Return [x, y] of the center of cell containing provided text 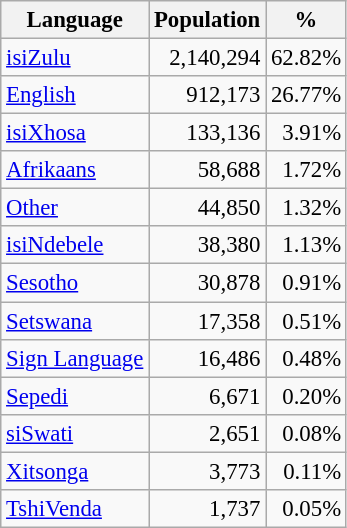
Population [208, 20]
0.11% [306, 471]
Afrikaans [75, 170]
30,878 [208, 283]
English [75, 95]
912,173 [208, 95]
26.77% [306, 95]
3,773 [208, 471]
17,358 [208, 321]
TshiVenda [75, 509]
0.48% [306, 358]
62.82% [306, 58]
1,737 [208, 509]
133,136 [208, 133]
isiXhosa [75, 133]
1.72% [306, 170]
Other [75, 208]
16,486 [208, 358]
2,140,294 [208, 58]
% [306, 20]
Sepedi [75, 396]
Sign Language [75, 358]
1.13% [306, 245]
0.91% [306, 283]
Sesotho [75, 283]
Setswana [75, 321]
6,671 [208, 396]
0.05% [306, 509]
Language [75, 20]
isiNdebele [75, 245]
siSwati [75, 433]
0.51% [306, 321]
44,850 [208, 208]
38,380 [208, 245]
0.08% [306, 433]
1.32% [306, 208]
58,688 [208, 170]
isiZulu [75, 58]
2,651 [208, 433]
0.20% [306, 396]
3.91% [306, 133]
Xitsonga [75, 471]
